Output the [X, Y] coordinate of the center of the cell containing the given text.  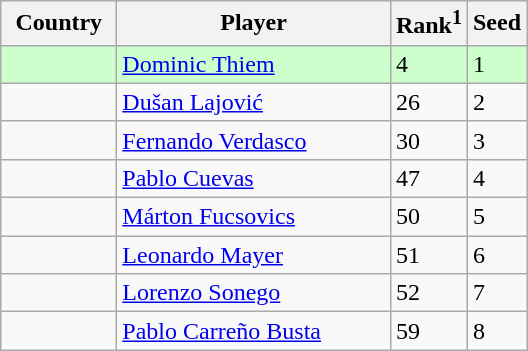
26 [428, 102]
1 [496, 64]
Seed [496, 24]
30 [428, 140]
Dušan Lajović [254, 102]
51 [428, 255]
2 [496, 102]
50 [428, 217]
Leonardo Mayer [254, 255]
6 [496, 255]
Fernando Verdasco [254, 140]
47 [428, 178]
Lorenzo Sonego [254, 293]
Rank1 [428, 24]
Player [254, 24]
8 [496, 331]
Pablo Carreño Busta [254, 331]
59 [428, 331]
Pablo Cuevas [254, 178]
52 [428, 293]
Dominic Thiem [254, 64]
Márton Fucsovics [254, 217]
Country [59, 24]
7 [496, 293]
3 [496, 140]
5 [496, 217]
